Provide the [x, y] coordinate of the cell's center where the given text is located.  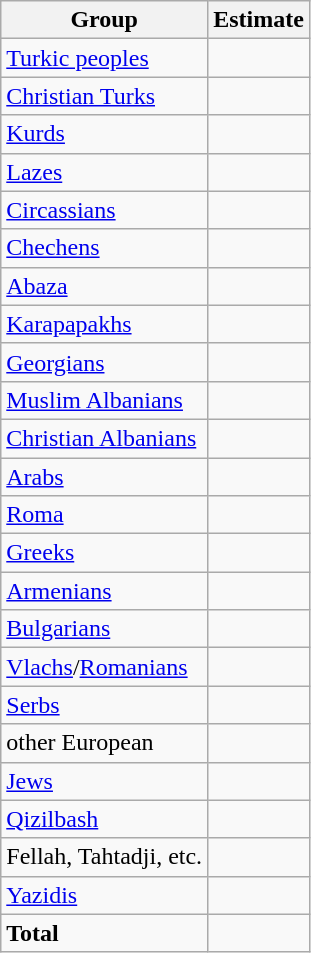
Karapapakhs [104, 324]
Fellah, Tahtadji, etc. [104, 857]
Armenians [104, 591]
Chechens [104, 248]
Group [104, 20]
Abaza [104, 286]
Georgians [104, 362]
Bulgarians [104, 629]
other European [104, 743]
Roma [104, 515]
Jews [104, 781]
Arabs [104, 477]
Vlachs/Romanians [104, 667]
Greeks [104, 553]
Total [104, 933]
Qizilbash [104, 819]
Serbs [104, 705]
Christian Albanians [104, 438]
Lazes [104, 172]
Turkic peoples [104, 58]
Yazidis [104, 895]
Circassians [104, 210]
Muslim Albanians [104, 400]
Christian Turks [104, 96]
Kurds [104, 134]
Estimate [259, 20]
